Extract the (x, y) coordinate from the center of the cell holding the provided text.  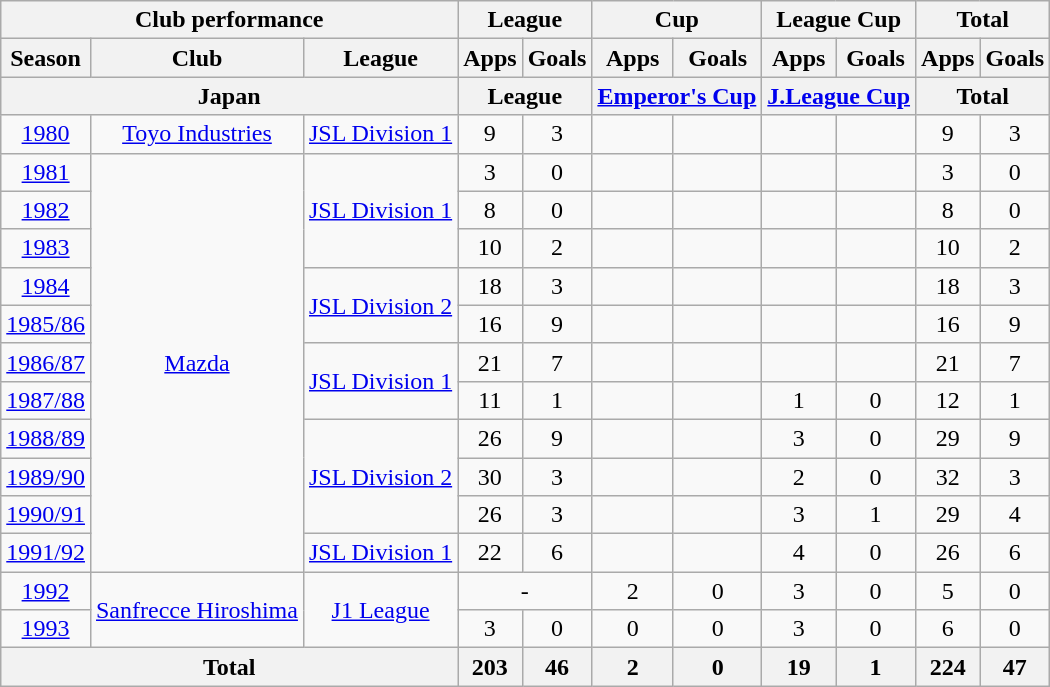
1991/92 (46, 553)
1993 (46, 629)
Season (46, 58)
Club (196, 58)
1981 (46, 172)
22 (490, 553)
5 (948, 591)
11 (490, 400)
1990/91 (46, 515)
1987/88 (46, 400)
J.League Cup (839, 96)
Club performance (230, 20)
Cup (677, 20)
30 (490, 477)
1988/89 (46, 438)
1989/90 (46, 477)
Sanfrecce Hiroshima (196, 610)
19 (799, 667)
47 (1015, 667)
1983 (46, 248)
1992 (46, 591)
Emperor's Cup (677, 96)
1985/86 (46, 324)
Toyo Industries (196, 134)
32 (948, 477)
224 (948, 667)
1984 (46, 286)
1980 (46, 134)
46 (557, 667)
1986/87 (46, 362)
League Cup (839, 20)
Japan (230, 96)
1982 (46, 210)
J1 League (380, 610)
203 (490, 667)
12 (948, 400)
Mazda (196, 362)
- (525, 591)
